Locate the cell with the specified text and output its (X, Y) center coordinate. 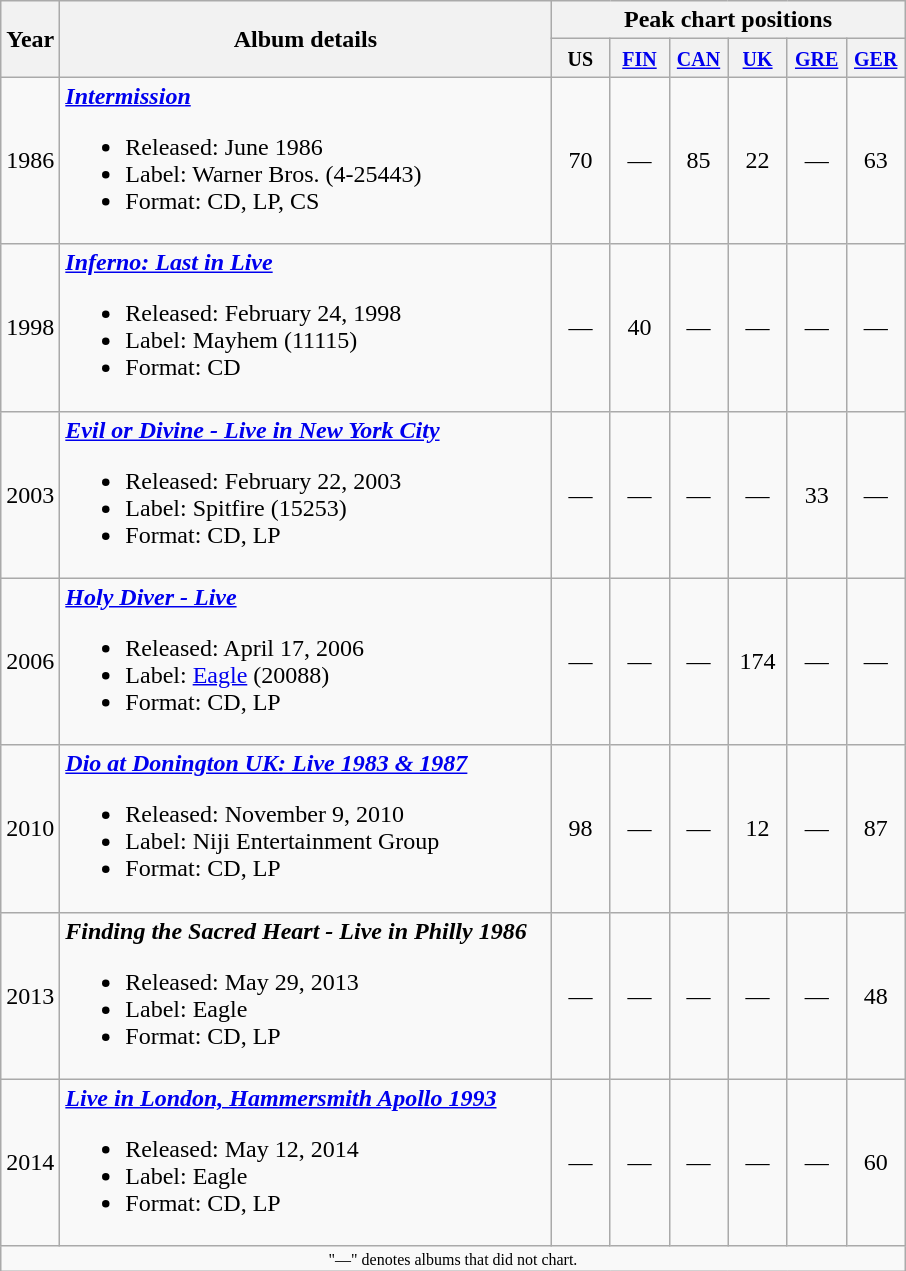
85 (698, 160)
GER (876, 58)
2014 (30, 1162)
"—" denotes albums that did not chart. (453, 1258)
87 (876, 828)
60 (876, 1162)
70 (580, 160)
IntermissionReleased: June 1986Label: Warner Bros. (4-25443)Format: CD, LP, CS (306, 160)
1986 (30, 160)
FIN (640, 58)
Peak chart positions (728, 20)
Live in London, Hammersmith Apollo 1993Released: May 12, 2014Label: EagleFormat: CD, LP (306, 1162)
12 (758, 828)
63 (876, 160)
Dio at Donington UK: Live 1983 & 1987Released: November 9, 2010Label: Niji Entertainment GroupFormat: CD, LP (306, 828)
1998 (30, 328)
33 (816, 494)
Holy Diver - LiveReleased: April 17, 2006Label: Eagle (20088)Format: CD, LP (306, 662)
CAN (698, 58)
GRE (816, 58)
2010 (30, 828)
2003 (30, 494)
22 (758, 160)
UK (758, 58)
Finding the Sacred Heart - Live in Philly 1986Released: May 29, 2013Label: EagleFormat: CD, LP (306, 996)
2006 (30, 662)
2013 (30, 996)
Year (30, 39)
48 (876, 996)
Album details (306, 39)
98 (580, 828)
Evil or Divine - Live in New York CityReleased: February 22, 2003Label: Spitfire (15253)Format: CD, LP (306, 494)
US (580, 58)
40 (640, 328)
Inferno: Last in LiveReleased: February 24, 1998Label: Mayhem (11115)Format: CD (306, 328)
174 (758, 662)
